Find where the given text appears and provide that cell's center as (X, Y) coordinate. 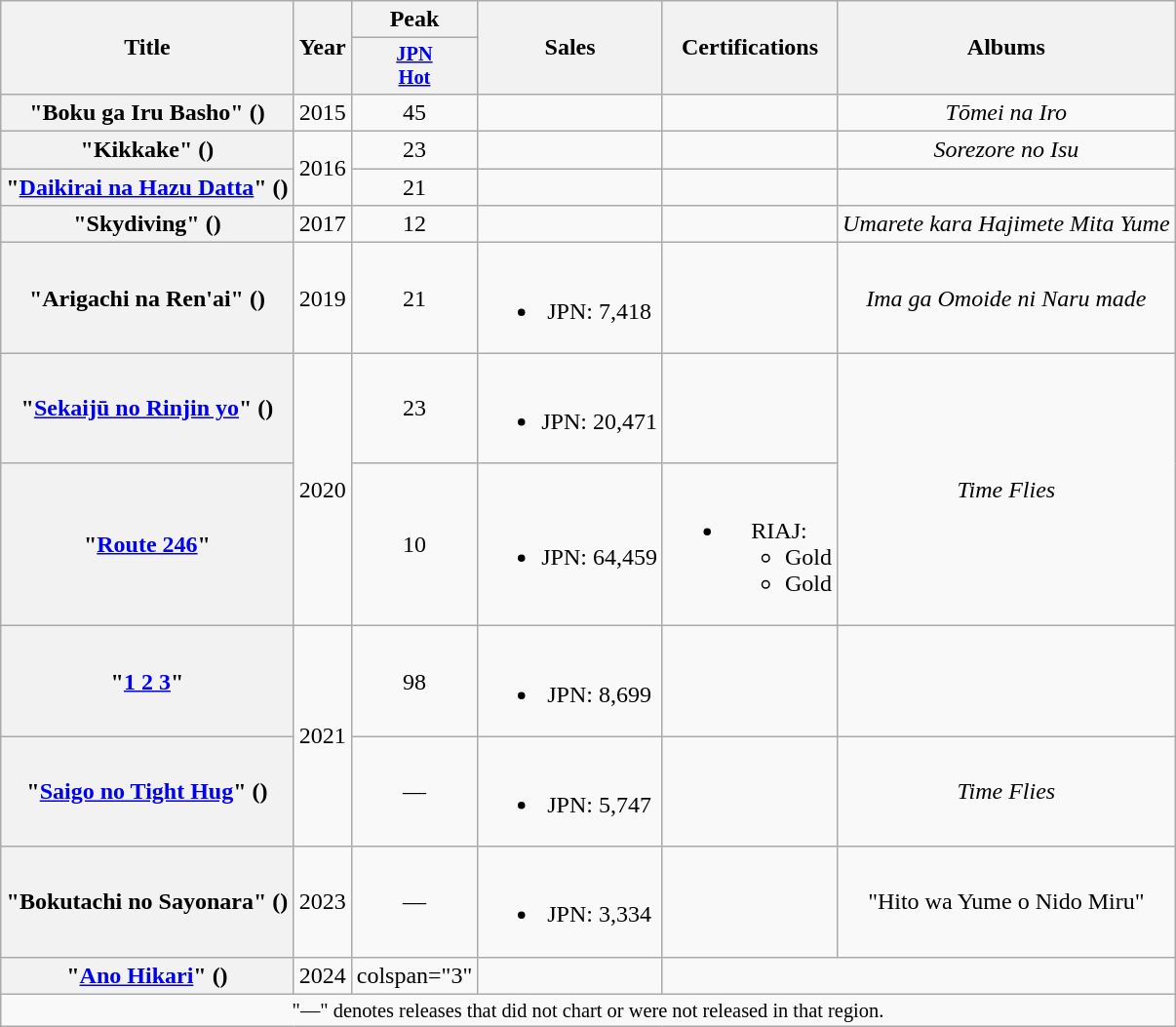
JPN: 64,459 (570, 544)
2020 (322, 490)
45 (414, 112)
Tōmei na Iro (1006, 112)
colspan="3" (414, 975)
"Saigo no Tight Hug" () (147, 792)
Sorezore no Isu (1006, 150)
"Bokutachi no Sayonara" () (147, 901)
2016 (322, 169)
Certifications (749, 48)
Albums (1006, 48)
2021 (322, 736)
"Kikkake" () (147, 150)
10 (414, 544)
"Daikirai na Hazu Datta" () (147, 187)
2019 (322, 298)
Peak (414, 20)
"Sekaijū no Rinjin yo" () (147, 408)
"Ano Hikari" () (147, 975)
JPNHot (414, 66)
98 (414, 681)
Ima ga Omoide ni Naru made (1006, 298)
2017 (322, 224)
2015 (322, 112)
JPN: 5,747 (570, 792)
JPN: 8,699 (570, 681)
"Skydiving" () (147, 224)
Year (322, 48)
"Arigachi na Ren'ai" () (147, 298)
"Route 246" (147, 544)
"—" denotes releases that did not chart or were not released in that region. (588, 1010)
"Boku ga Iru Basho" () (147, 112)
"1 2 3" (147, 681)
JPN: 3,334 (570, 901)
Umarete kara Hajimete Mita Yume (1006, 224)
2024 (322, 975)
Sales (570, 48)
JPN: 20,471 (570, 408)
"Hito wa Yume o Nido Miru" (1006, 901)
Title (147, 48)
12 (414, 224)
JPN: 7,418 (570, 298)
2023 (322, 901)
RIAJ:Gold Gold (749, 544)
